From the cell containing the given text, extract its center point as (X, Y) coordinate. 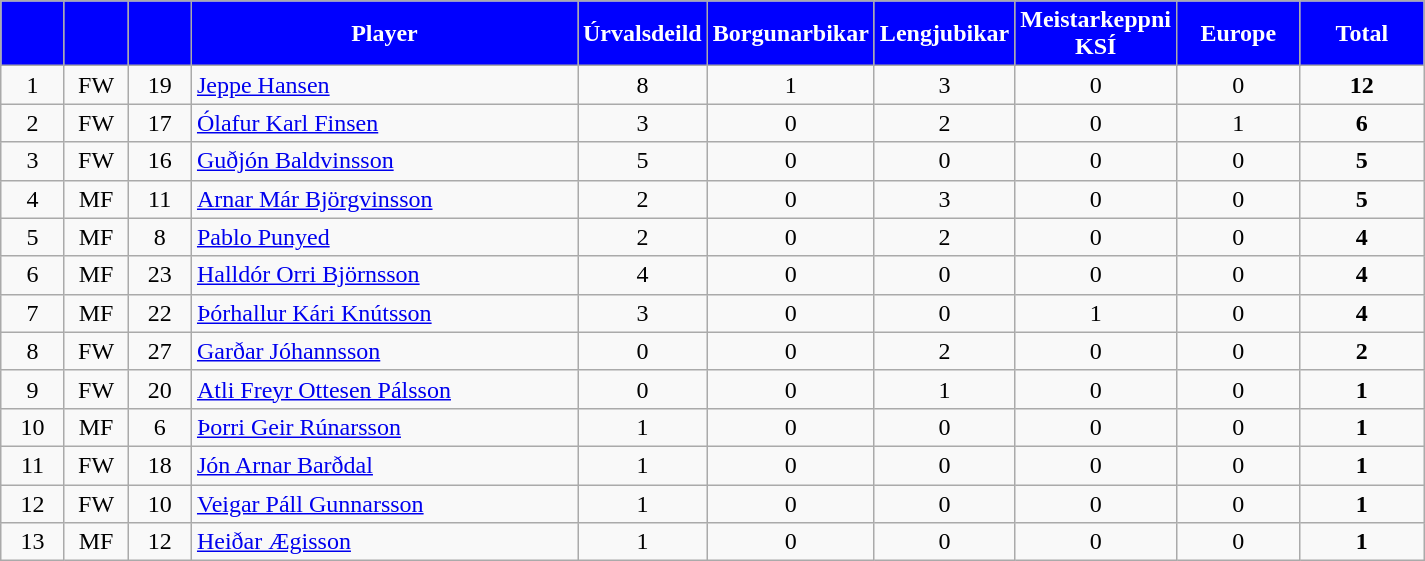
Þórhallur Kári Knútsson (384, 313)
22 (160, 313)
Jón Arnar Barðdal (384, 465)
20 (160, 389)
Total (1362, 34)
19 (160, 85)
16 (160, 161)
Pablo Punyed (384, 237)
Borgunarbikar (790, 34)
27 (160, 351)
Úrvalsdeild (643, 34)
Veigar Páll Gunnarsson (384, 503)
Ólafur Karl Finsen (384, 123)
7 (33, 313)
Europe (1239, 34)
Garðar Jóhannsson (384, 351)
Jeppe Hansen (384, 85)
Meistarkeppni KSÍ (1096, 34)
Guðjón Baldvinsson (384, 161)
13 (33, 542)
Arnar Már Björgvinsson (384, 199)
Atli Freyr Ottesen Pálsson (384, 389)
Player (384, 34)
9 (33, 389)
17 (160, 123)
Heiðar Ægisson (384, 542)
Lengjubikar (944, 34)
Halldór Orri Björnsson (384, 275)
18 (160, 465)
Þorri Geir Rúnarsson (384, 427)
23 (160, 275)
